Extract the [X, Y] coordinate from the center of the cell holding the provided text.  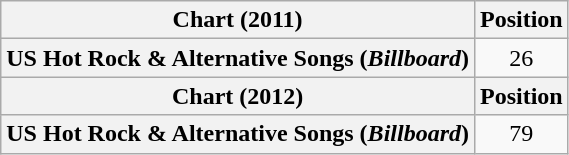
Chart (2012) [238, 96]
79 [521, 134]
Chart (2011) [238, 20]
26 [521, 58]
